From the cell containing the given text, extract its center point as (x, y) coordinate. 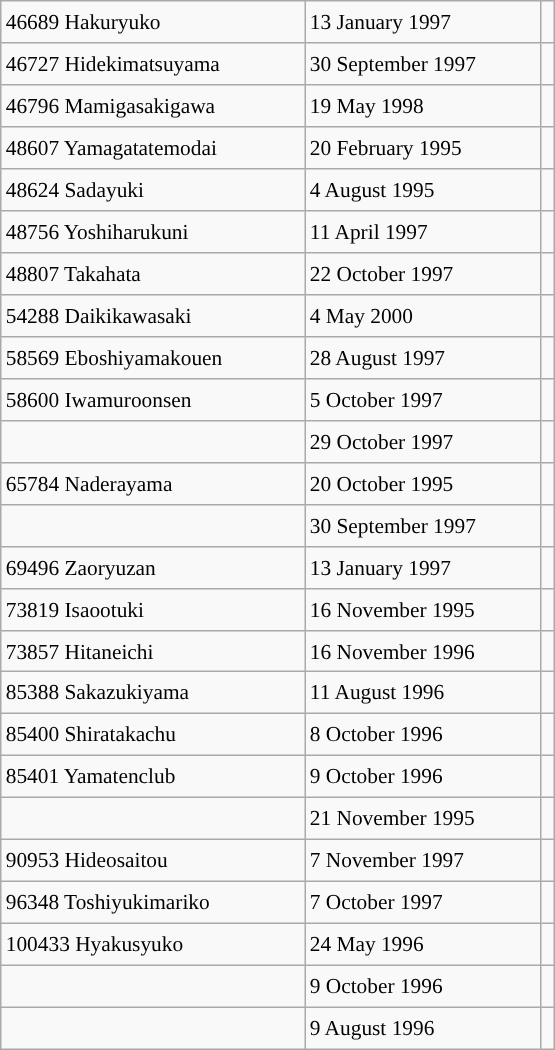
9 August 1996 (423, 1028)
8 October 1996 (423, 735)
85400 Shiratakachu (153, 735)
48756 Yoshiharukuni (153, 232)
29 October 1997 (423, 441)
7 November 1997 (423, 861)
22 October 1997 (423, 274)
28 August 1997 (423, 358)
73857 Hitaneichi (153, 651)
73819 Isaootuki (153, 609)
58569 Eboshiyamakouen (153, 358)
65784 Naderayama (153, 483)
85388 Sakazukiyama (153, 693)
16 November 1995 (423, 609)
5 October 1997 (423, 399)
48807 Takahata (153, 274)
46689 Hakuryuko (153, 22)
46796 Mamigasakigawa (153, 106)
100433 Hyakusyuko (153, 945)
19 May 1998 (423, 106)
48624 Sadayuki (153, 190)
54288 Daikikawasaki (153, 316)
46727 Hidekimatsuyama (153, 64)
11 August 1996 (423, 693)
16 November 1996 (423, 651)
20 October 1995 (423, 483)
58600 Iwamuroonsen (153, 399)
21 November 1995 (423, 819)
4 May 2000 (423, 316)
48607 Yamagatatemodai (153, 148)
20 February 1995 (423, 148)
4 August 1995 (423, 190)
7 October 1997 (423, 903)
24 May 1996 (423, 945)
90953 Hideosaitou (153, 861)
96348 Toshiyukimariko (153, 903)
69496 Zaoryuzan (153, 567)
11 April 1997 (423, 232)
85401 Yamatenclub (153, 777)
